Provide the [x, y] coordinate of the cell's center where the given text is located.  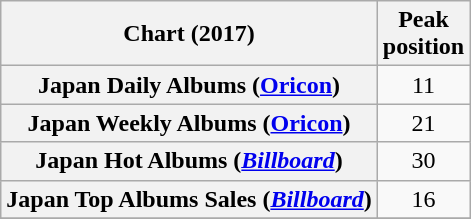
21 [423, 123]
Chart (2017) [190, 34]
30 [423, 161]
Japan Top Albums Sales (Billboard) [190, 199]
Peakposition [423, 34]
Japan Daily Albums (Oricon) [190, 85]
16 [423, 199]
Japan Hot Albums (Billboard) [190, 161]
11 [423, 85]
Japan Weekly Albums (Oricon) [190, 123]
